Provide the [x, y] coordinate of the cell's center where the given text is located.  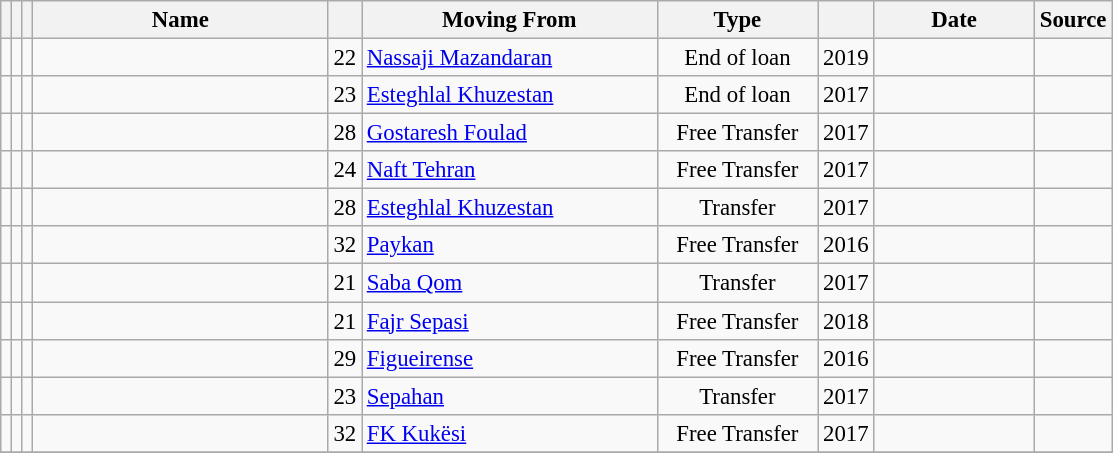
Moving From [510, 20]
24 [344, 170]
Type [738, 20]
Name [181, 20]
Sepahan [510, 396]
FK Kukësi [510, 433]
29 [344, 358]
Naft Tehran [510, 170]
Fajr Sepasi [510, 321]
Paykan [510, 245]
Nassaji Mazandaran [510, 58]
Source [1072, 20]
Figueirense [510, 358]
2019 [846, 58]
Saba Qom [510, 283]
2018 [846, 321]
22 [344, 58]
Gostaresh Foulad [510, 133]
Date [954, 20]
